Extract the [X, Y] coordinate from the center of the cell holding the provided text.  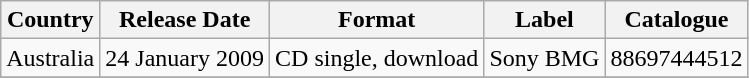
Catalogue [676, 20]
Release Date [185, 20]
Label [544, 20]
Country [50, 20]
Sony BMG [544, 58]
24 January 2009 [185, 58]
88697444512 [676, 58]
Australia [50, 58]
CD single, download [377, 58]
Format [377, 20]
